Output the [X, Y] coordinate of the center of the cell containing the given text.  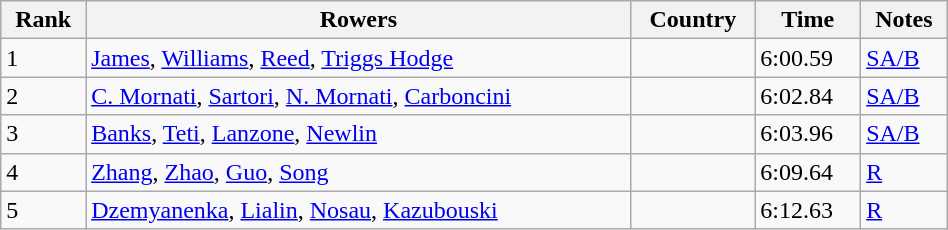
Rowers [358, 20]
3 [44, 134]
C. Mornati, Sartori, N. Mornati, Carboncini [358, 96]
6:09.64 [808, 172]
6:02.84 [808, 96]
1 [44, 58]
Country [693, 20]
2 [44, 96]
Notes [904, 20]
Banks, Teti, Lanzone, Newlin [358, 134]
Time [808, 20]
6:12.63 [808, 210]
James, Williams, Reed, Triggs Hodge [358, 58]
Rank [44, 20]
5 [44, 210]
Dzemyanenka, Lialin, Nosau, Kazubouski [358, 210]
6:00.59 [808, 58]
4 [44, 172]
6:03.96 [808, 134]
Zhang, Zhao, Guo, Song [358, 172]
